Extract the [x, y] coordinate from the center of the cell holding the provided text.  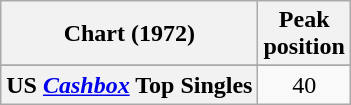
40 [304, 85]
US Cashbox Top Singles [130, 85]
Chart (1972) [130, 34]
Peakposition [304, 34]
